Identify which cell holds the provided text, then report its (x, y) central coordinate. 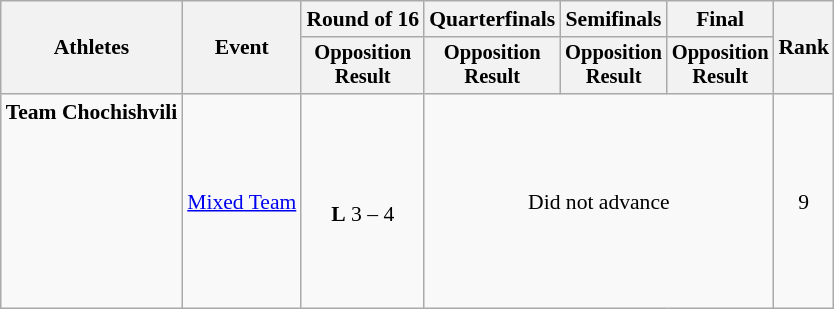
9 (804, 201)
Athletes (92, 48)
Rank (804, 48)
L 3 – 4 (362, 201)
Did not advance (598, 201)
Round of 16 (362, 19)
Mixed Team (242, 201)
Final (720, 19)
Event (242, 48)
Quarterfinals (492, 19)
Team Chochishvili (92, 201)
Semifinals (614, 19)
